Scan for the cell matching the given text and deliver its (x, y) coordinate at center. 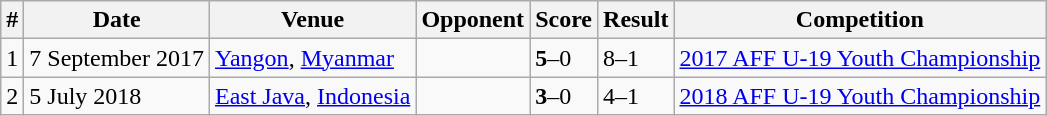
Venue (313, 20)
Yangon, Myanmar (313, 58)
4–1 (636, 96)
Date (117, 20)
8–1 (636, 58)
3–0 (564, 96)
5 July 2018 (117, 96)
2018 AFF U-19 Youth Championship (860, 96)
# (12, 20)
2017 AFF U-19 Youth Championship (860, 58)
Score (564, 20)
Competition (860, 20)
1 (12, 58)
7 September 2017 (117, 58)
5–0 (564, 58)
East Java, Indonesia (313, 96)
2 (12, 96)
Opponent (473, 20)
Result (636, 20)
